Capture the cell that displays the provided text and extract its [x, y] central coordinate. 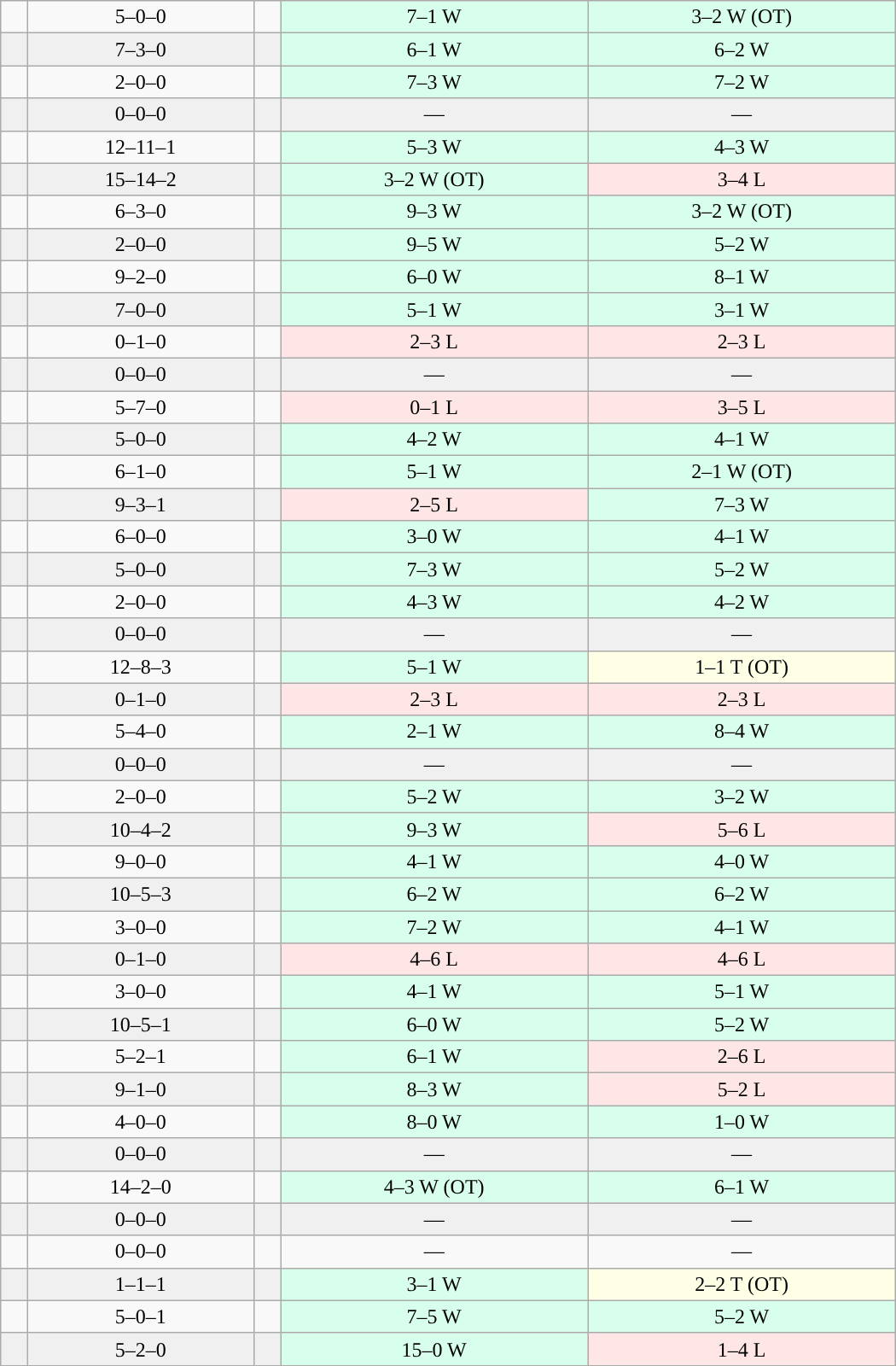
12–8–3 [141, 667]
6–3–0 [141, 212]
3–2 W [742, 797]
5–2–1 [141, 1057]
7–3–0 [141, 50]
8–3 W [433, 1089]
5–3 W [433, 147]
1–1–1 [141, 1284]
5–6 L [742, 829]
3–4 L [742, 179]
3–0 W [433, 537]
12–11–1 [141, 147]
3–5 L [742, 407]
9–5 W [433, 244]
14–2–0 [141, 1187]
10–4–2 [141, 829]
2–5 L [433, 505]
5–2–0 [141, 1349]
2–2 T (OT) [742, 1284]
4–0–0 [141, 1122]
5–0–1 [141, 1316]
1–4 L [742, 1349]
4–3 W (OT) [433, 1187]
9–3–1 [141, 505]
15–14–2 [141, 179]
6–0–0 [141, 537]
2–6 L [742, 1057]
1–1 T (OT) [742, 667]
7–1 W [433, 17]
1–0 W [742, 1122]
5–2 L [742, 1089]
2–1 W [433, 732]
2–1 W (OT) [742, 472]
0–1 L [433, 407]
8–0 W [433, 1122]
10–5–3 [141, 894]
9–0–0 [141, 861]
10–5–1 [141, 1024]
15–0 W [433, 1349]
7–0–0 [141, 309]
4–0 W [742, 861]
7–5 W [433, 1316]
8–1 W [742, 277]
8–4 W [742, 732]
9–1–0 [141, 1089]
6–1–0 [141, 472]
5–4–0 [141, 732]
5–7–0 [141, 407]
9–2–0 [141, 277]
